Determine the [x, y] coordinate at the center of the cell enclosing the given text.  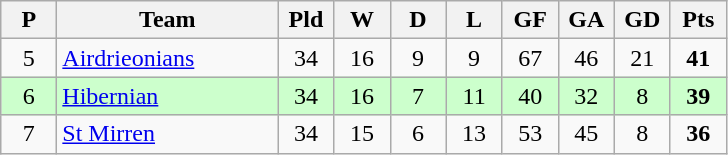
Airdrieonians [168, 58]
67 [530, 58]
Hibernian [168, 96]
53 [530, 134]
W [362, 20]
41 [698, 58]
40 [530, 96]
GD [642, 20]
Team [168, 20]
L [474, 20]
32 [586, 96]
36 [698, 134]
46 [586, 58]
15 [362, 134]
11 [474, 96]
P [29, 20]
13 [474, 134]
Pld [306, 20]
Pts [698, 20]
21 [642, 58]
GA [586, 20]
5 [29, 58]
45 [586, 134]
D [418, 20]
GF [530, 20]
St Mirren [168, 134]
39 [698, 96]
